Detect which cell encompasses the target text, then output its (X, Y) center coordinate. 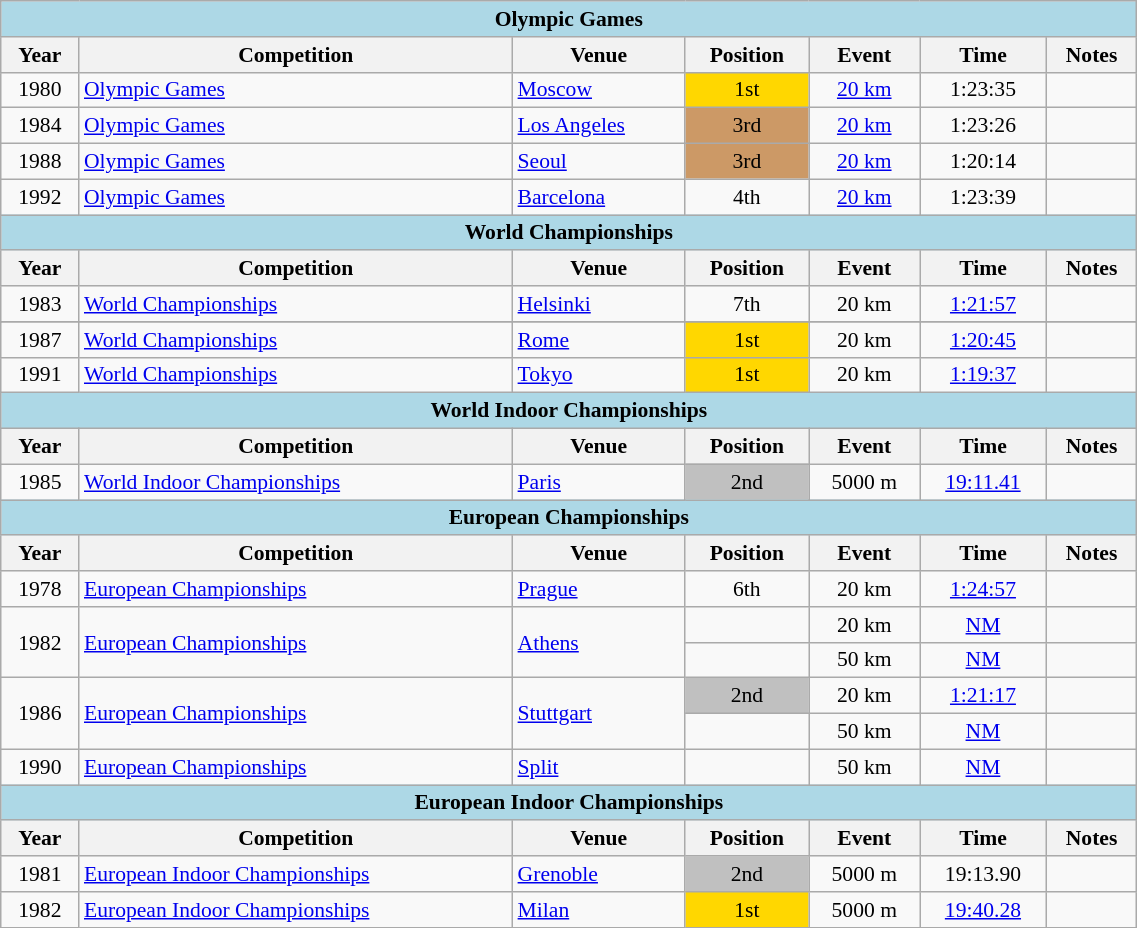
1985 (40, 482)
Milan (599, 910)
19:11.41 (984, 482)
1992 (40, 197)
1:21:17 (984, 696)
Rome (599, 340)
Paris (599, 482)
7th (747, 304)
1:20:45 (984, 340)
Tokyo (599, 375)
1:23:35 (984, 90)
1978 (40, 589)
1990 (40, 767)
Helsinki (599, 304)
1987 (40, 340)
Athens (599, 642)
Seoul (599, 162)
1983 (40, 304)
1981 (40, 874)
1984 (40, 126)
1:23:39 (984, 197)
1:23:26 (984, 126)
1:19:37 (984, 375)
Stuttgart (599, 714)
1:21:57 (984, 304)
4th (747, 197)
1991 (40, 375)
1:24:57 (984, 589)
1986 (40, 714)
Los Angeles (599, 126)
1988 (40, 162)
6th (747, 589)
19:40.28 (984, 910)
Split (599, 767)
Prague (599, 589)
19:13.90 (984, 874)
1:20:14 (984, 162)
1980 (40, 90)
Grenoble (599, 874)
Barcelona (599, 197)
Moscow (599, 90)
